Provide the (x, y) coordinate of the cell's center where the given text is located.  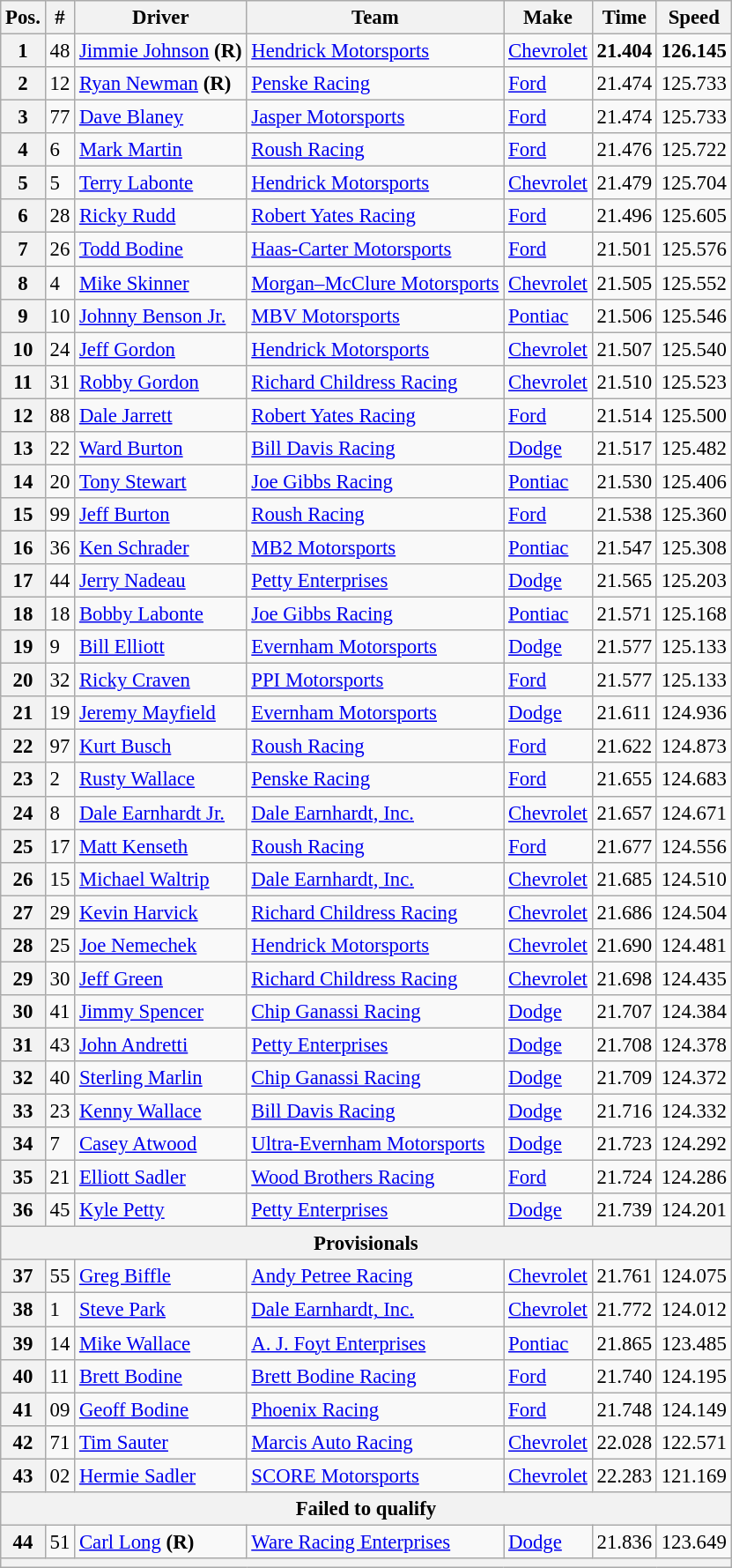
34 (23, 1144)
Carl Long (R) (160, 1542)
124.504 (694, 912)
125.482 (694, 449)
21.698 (624, 978)
125.360 (694, 515)
71 (60, 1442)
Time (624, 18)
Jeff Gordon (160, 349)
124.378 (694, 1044)
27 (23, 912)
125.552 (694, 283)
21.496 (624, 216)
Mark Martin (160, 150)
21.686 (624, 912)
Ryan Newman (R) (160, 84)
Greg Biffle (160, 1277)
Bobby Labonte (160, 614)
Jeff Burton (160, 515)
SCORE Motorsports (375, 1475)
MBV Motorsports (375, 316)
124.873 (694, 747)
37 (23, 1277)
125.704 (694, 183)
Elliott Sadler (160, 1178)
Phoenix Racing (375, 1409)
Joe Nemechek (160, 946)
MB2 Motorsports (375, 547)
21.740 (624, 1376)
124.332 (694, 1111)
21.571 (624, 614)
John Andretti (160, 1044)
21.690 (624, 946)
Pos. (23, 18)
55 (60, 1277)
Marcis Auto Racing (375, 1442)
21.716 (624, 1111)
21.501 (624, 249)
124.556 (694, 846)
124.384 (694, 1012)
124.292 (694, 1144)
124.286 (694, 1178)
21.476 (624, 150)
33 (23, 1111)
88 (60, 415)
21.724 (624, 1178)
21.707 (624, 1012)
Hermie Sadler (160, 1475)
124.510 (694, 879)
125.523 (694, 382)
125.500 (694, 415)
Geoff Bodine (160, 1409)
35 (23, 1178)
Morgan–McClure Motorsports (375, 283)
21.622 (624, 747)
Matt Kenseth (160, 846)
124.435 (694, 978)
21.505 (624, 283)
Driver (160, 18)
21.506 (624, 316)
124.683 (694, 780)
Dale Earnhardt Jr. (160, 813)
Failed to qualify (366, 1509)
124.201 (694, 1210)
121.169 (694, 1475)
21.538 (624, 515)
# (60, 18)
Steve Park (160, 1310)
Bill Elliott (160, 647)
22.028 (624, 1442)
Ricky Rudd (160, 216)
21.865 (624, 1343)
124.671 (694, 813)
99 (60, 515)
125.308 (694, 547)
Tony Stewart (160, 481)
Terry Labonte (160, 183)
21.507 (624, 349)
21.655 (624, 780)
123.649 (694, 1542)
Speed (694, 18)
21.565 (624, 581)
21.836 (624, 1542)
Team (375, 18)
22.283 (624, 1475)
125.406 (694, 481)
21.709 (624, 1078)
124.372 (694, 1078)
Kevin Harvick (160, 912)
Ware Racing Enterprises (375, 1542)
125.546 (694, 316)
21.479 (624, 183)
124.012 (694, 1310)
42 (23, 1442)
122.571 (694, 1442)
A. J. Foyt Enterprises (375, 1343)
Kurt Busch (160, 747)
Jerry Nadeau (160, 581)
Ken Schrader (160, 547)
16 (23, 547)
Jimmy Spencer (160, 1012)
125.605 (694, 216)
13 (23, 449)
48 (60, 51)
Casey Atwood (160, 1144)
38 (23, 1310)
Michael Waltrip (160, 879)
Wood Brothers Racing (375, 1178)
Ricky Craven (160, 680)
21.547 (624, 547)
Jeff Green (160, 978)
02 (60, 1475)
21.517 (624, 449)
125.168 (694, 614)
Tim Sauter (160, 1442)
Jeremy Mayfield (160, 713)
126.145 (694, 51)
Kyle Petty (160, 1210)
3 (23, 117)
39 (23, 1343)
Mike Wallace (160, 1343)
125.722 (694, 150)
21.772 (624, 1310)
21.677 (624, 846)
124.075 (694, 1277)
Ultra-Evernham Motorsports (375, 1144)
Provisionals (366, 1244)
97 (60, 747)
Jimmie Johnson (R) (160, 51)
21.514 (624, 415)
PPI Motorsports (375, 680)
Jasper Motorsports (375, 117)
Dave Blaney (160, 117)
Mike Skinner (160, 283)
124.195 (694, 1376)
Robby Gordon (160, 382)
21.657 (624, 813)
21.723 (624, 1144)
21.611 (624, 713)
Sterling Marlin (160, 1078)
125.540 (694, 349)
45 (60, 1210)
21.685 (624, 879)
Brett Bodine Racing (375, 1376)
21.761 (624, 1277)
21.510 (624, 382)
Dale Jarrett (160, 415)
51 (60, 1542)
Kenny Wallace (160, 1111)
Johnny Benson Jr. (160, 316)
Rusty Wallace (160, 780)
21.739 (624, 1210)
125.576 (694, 249)
124.936 (694, 713)
Haas-Carter Motorsports (375, 249)
125.203 (694, 581)
124.481 (694, 946)
124.149 (694, 1409)
Ward Burton (160, 449)
09 (60, 1409)
Todd Bodine (160, 249)
Andy Petree Racing (375, 1277)
Make (548, 18)
77 (60, 117)
123.485 (694, 1343)
21.708 (624, 1044)
21.404 (624, 51)
Brett Bodine (160, 1376)
21.748 (624, 1409)
21.530 (624, 481)
